Scan for the cell matching the given text and deliver its (X, Y) coordinate at center. 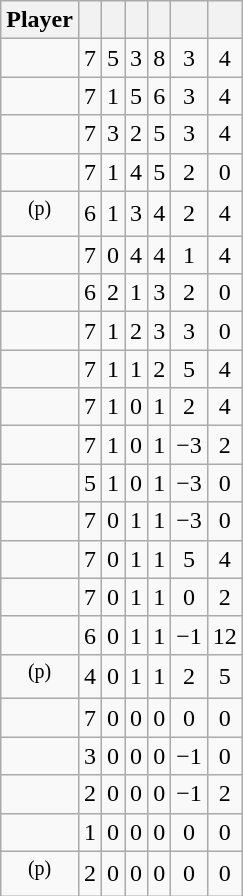
8 (160, 58)
Player (40, 20)
12 (224, 635)
